Find where the given text appears and provide that cell's center as (X, Y) coordinate. 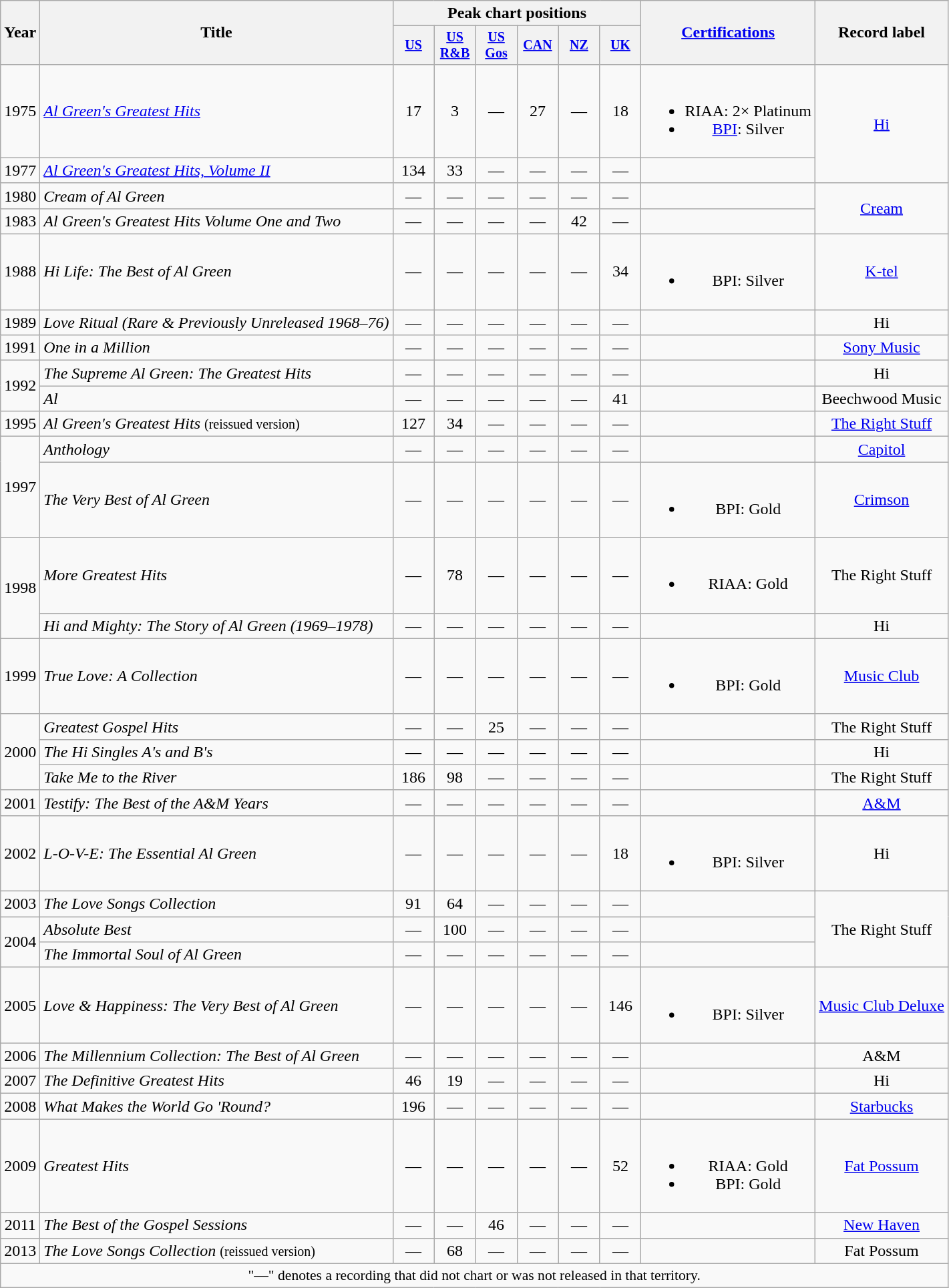
1977 (20, 170)
The Very Best of Al Green (216, 499)
2006 (20, 1056)
1999 (20, 676)
Al Green's Greatest Hits Volume One and Two (216, 221)
Starbucks (882, 1106)
Hi and Mighty: The Story of Al Green (1969–1978) (216, 626)
2001 (20, 803)
Sony Music (882, 348)
New Haven (882, 1225)
27 (538, 111)
25 (496, 726)
More Greatest Hits (216, 576)
Al (216, 399)
Title (216, 33)
Absolute Best (216, 929)
1998 (20, 588)
2003 (20, 904)
The Millennium Collection: The Best of Al Green (216, 1056)
42 (579, 221)
Year (20, 33)
1975 (20, 111)
Love Ritual (Rare & Previously Unreleased 1968–76) (216, 323)
2004 (20, 942)
Anthology (216, 449)
134 (413, 170)
41 (620, 399)
Take Me to the River (216, 777)
Al Green's Greatest Hits (216, 111)
RIAA: Gold (728, 576)
The Supreme Al Green: The Greatest Hits (216, 373)
68 (455, 1251)
64 (455, 904)
52 (620, 1166)
2008 (20, 1106)
The Love Songs Collection (reissued version) (216, 1251)
Crimson (882, 499)
1983 (20, 221)
Certifications (728, 33)
78 (455, 576)
2000 (20, 752)
Music Club (882, 676)
NZ (579, 45)
Music Club Deluxe (882, 1006)
146 (620, 1006)
L-O-V-E: The Essential Al Green (216, 853)
91 (413, 904)
Cream (882, 208)
1980 (20, 196)
Beechwood Music (882, 399)
196 (413, 1106)
Al Green's Greatest Hits (reissued version) (216, 424)
Cream of Al Green (216, 196)
100 (455, 929)
US (413, 45)
127 (413, 424)
2009 (20, 1166)
The Best of the Gospel Sessions (216, 1225)
Hi Life: The Best of Al Green (216, 272)
Greatest Hits (216, 1166)
1995 (20, 424)
True Love: A Collection (216, 676)
Love & Happiness: The Very Best of Al Green (216, 1006)
33 (455, 170)
Record label (882, 33)
K-tel (882, 272)
1991 (20, 348)
17 (413, 111)
UK (620, 45)
Capitol (882, 449)
What Makes the World Go 'Round? (216, 1106)
19 (455, 1081)
RIAA: GoldBPI: Gold (728, 1166)
USGos (496, 45)
2011 (20, 1225)
"—" denotes a recording that did not chart or was not released in that territory. (474, 1275)
Peak chart positions (517, 13)
The Definitive Greatest Hits (216, 1081)
Testify: The Best of the A&M Years (216, 803)
1997 (20, 487)
One in a Million (216, 348)
CAN (538, 45)
1988 (20, 272)
The Love Songs Collection (216, 904)
The Immortal Soul of Al Green (216, 955)
3 (455, 111)
2002 (20, 853)
98 (455, 777)
Greatest Gospel Hits (216, 726)
1989 (20, 323)
USR&B (455, 45)
2013 (20, 1251)
Al Green's Greatest Hits, Volume II (216, 170)
2005 (20, 1006)
1992 (20, 386)
RIAA: 2× PlatinumBPI: Silver (728, 111)
2007 (20, 1081)
The Hi Singles A's and B's (216, 752)
186 (413, 777)
